Provide the [x, y] coordinate of the cell's center where the given text is located.  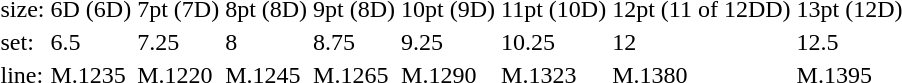
9.25 [448, 42]
8.75 [354, 42]
6.5 [91, 42]
7.25 [178, 42]
12 [702, 42]
8 [266, 42]
10.25 [554, 42]
